Extract the (X, Y) coordinate from the center of the cell holding the provided text.  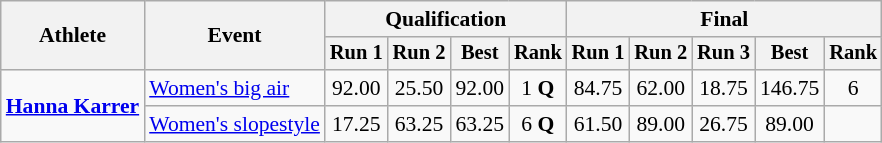
Run 3 (724, 54)
Qualification (446, 19)
26.75 (724, 124)
61.50 (598, 124)
Final (724, 19)
Women's slopestyle (234, 124)
6 Q (538, 124)
84.75 (598, 88)
Hanna Karrer (72, 106)
1 Q (538, 88)
Event (234, 36)
146.75 (790, 88)
6 (853, 88)
17.25 (356, 124)
62.00 (660, 88)
25.50 (420, 88)
Women's big air (234, 88)
18.75 (724, 88)
Athlete (72, 36)
